Identify which cell holds the provided text, then report its (x, y) central coordinate. 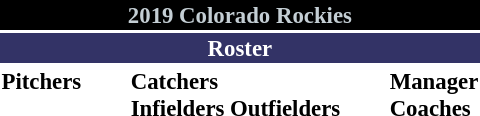
2019 Colorado Rockies (240, 15)
Roster (240, 48)
